Return [x, y] of the center of cell containing provided text 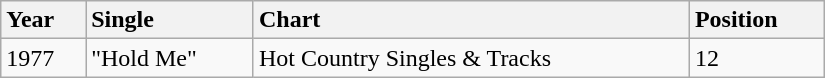
1977 [44, 58]
Single [170, 20]
Year [44, 20]
12 [756, 58]
Chart [471, 20]
Hot Country Singles & Tracks [471, 58]
"Hold Me" [170, 58]
Position [756, 20]
